Scan for the cell matching the given text and deliver its [X, Y] coordinate at center. 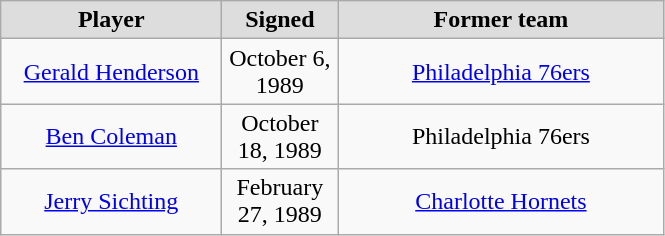
Jerry Sichting [112, 202]
October 18, 1989 [280, 136]
Ben Coleman [112, 136]
Former team [501, 20]
Charlotte Hornets [501, 202]
October 6, 1989 [280, 72]
Gerald Henderson [112, 72]
Signed [280, 20]
Player [112, 20]
February 27, 1989 [280, 202]
